Output the [X, Y] coordinate of the center of the cell containing the given text.  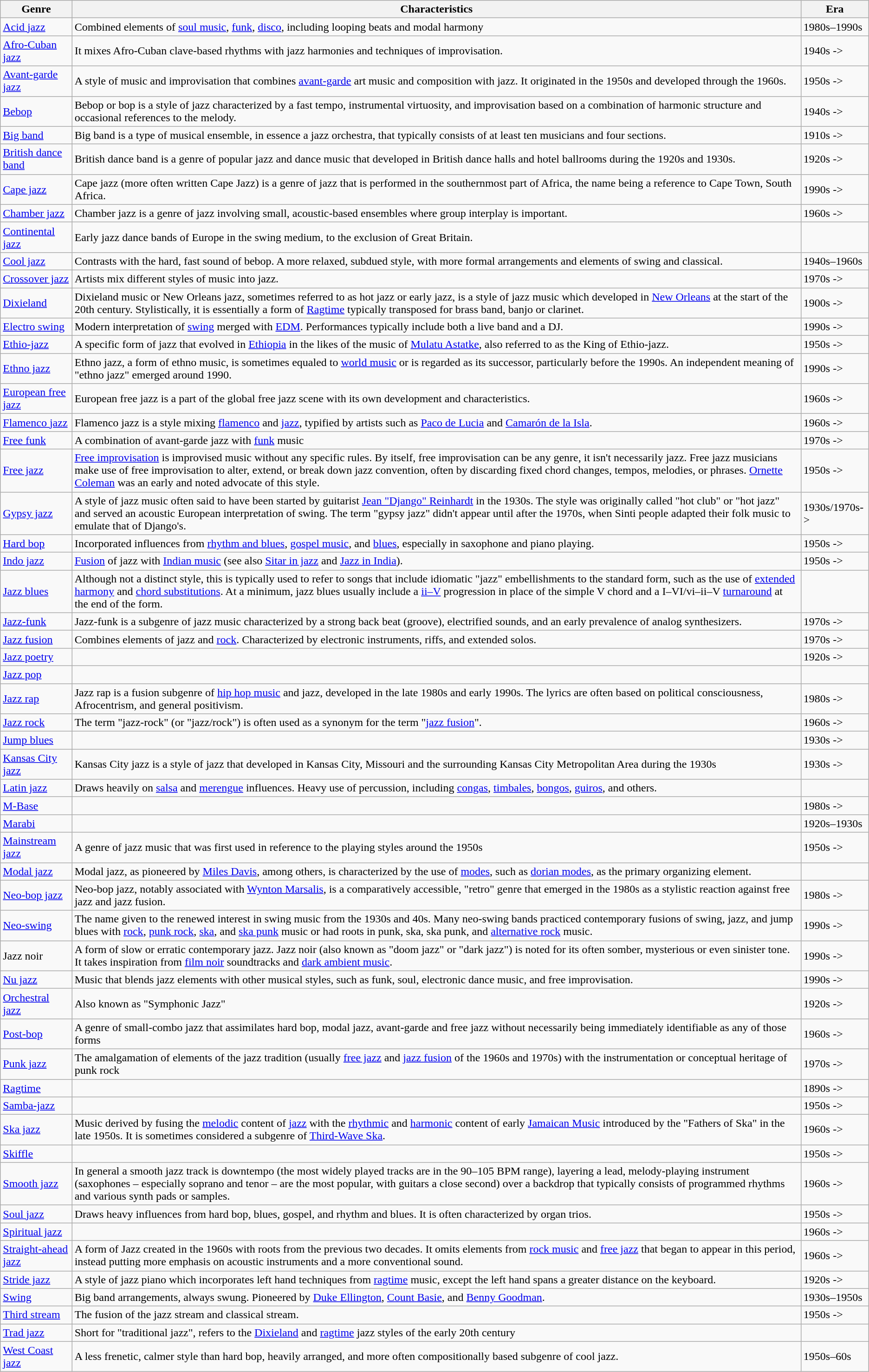
Cape jazz [36, 189]
Jump blues [36, 740]
Cool jazz [36, 261]
Draws heavily on salsa and merengue influences. Heavy use of percussion, including congas, timbales, bongos, guiros, and others. [436, 788]
Genre [36, 9]
Soul jazz [36, 1214]
Gypsy jazz [36, 513]
Ragtime [36, 1088]
Punk jazz [36, 1064]
Jazz blues [36, 591]
Characteristics [436, 9]
British dance band [36, 159]
The term "jazz-rock" (or "jazz/rock") is often used as a synonym for the term "jazz fusion". [436, 723]
Free jazz [36, 470]
The fusion of the jazz stream and classical stream. [436, 1315]
A combination of avant-garde jazz with funk music [436, 440]
Trad jazz [36, 1333]
Kansas City jazz is a style of jazz that developed in Kansas City, Missouri and the surrounding Kansas City Metropolitan Area during the 1930s [436, 764]
Modern interpretation of swing merged with EDM. Performances typically include both a live band and a DJ. [436, 327]
Ethio-jazz [36, 345]
Early jazz dance bands of Europe in the swing medium, to the exclusion of Great Britain. [436, 237]
Free funk [36, 440]
Contrasts with the hard, fast sound of bebop. A more relaxed, subdued style, with more formal arrangements and elements of swing and classical. [436, 261]
Draws heavy influences from hard bop, blues, gospel, and rhythm and blues. It is often characterized by organ trios. [436, 1214]
Also known as "Symphonic Jazz" [436, 1003]
Jazz rap [36, 699]
Incorporated influences from rhythm and blues, gospel music, and blues, especially in saxophone and piano playing. [436, 543]
1980s–1990s [835, 27]
1940s–1960s [835, 261]
Electro swing [36, 327]
1920s–1930s [835, 823]
Avant-garde jazz [36, 81]
A style of jazz piano which incorporates left hand techniques from ragtime music, except the left hand spans a greater distance on the keyboard. [436, 1280]
Smooth jazz [36, 1184]
Third stream [36, 1315]
British dance band is a genre of popular jazz and dance music that developed in British dance halls and hotel ballrooms during the 1920s and 1930s. [436, 159]
Ska jazz [36, 1130]
1910s -> [835, 135]
Jazz pop [36, 674]
Orchestral jazz [36, 1003]
Fusion of jazz with Indian music (see also Sitar in jazz and Jazz in India). [436, 561]
Artists mix different styles of music into jazz. [436, 279]
Skiffle [36, 1154]
Music that blends jazz elements with other musical styles, such as funk, soul, electronic dance music, and free improvisation. [436, 980]
Modal jazz, as pioneered by Miles Davis, among others, is characterized by the use of modes, such as dorian modes, as the primary organizing element. [436, 871]
Combined elements of soul music, funk, disco, including looping beats and modal harmony [436, 27]
Short for "traditional jazz", refers to the Dixieland and ragtime jazz styles of the early 20th century [436, 1333]
European free jazz is a part of the global free jazz scene with its own development and characteristics. [436, 399]
Jazz poetry [36, 657]
Acid jazz [36, 27]
Dixieland [36, 303]
A less frenetic, calmer style than hard bop, heavily arranged, and more often compositionally based subgenre of cool jazz. [436, 1356]
1950s–60s [835, 1356]
Nu jazz [36, 980]
Big band is a type of musical ensemble, in essence a jazz orchestra, that typically consists of at least ten musicians and four sections. [436, 135]
Post-bop [36, 1034]
Continental jazz [36, 237]
Big band [36, 135]
Straight-ahead jazz [36, 1256]
Latin jazz [36, 788]
Neo-bop jazz [36, 895]
Marabi [36, 823]
M-Base [36, 806]
Jazz-funk [36, 621]
Combines elements of jazz and rock. Characterized by electronic instruments, riffs, and extended solos. [436, 639]
Bebop [36, 111]
A specific form of jazz that evolved in Ethiopia in the likes of the music of Mulatu Astatke, also referred to as the King of Ethio-jazz. [436, 345]
Big band arrangements, always swung. Pioneered by Duke Ellington, Count Basie, and Benny Goodman. [436, 1297]
1930s–1950s [835, 1297]
Jazz noir [36, 956]
Ethno jazz [36, 369]
Modal jazz [36, 871]
A genre of jazz music that was first used in reference to the playing styles around the 1950s [436, 847]
Swing [36, 1297]
Flamenco jazz is a style mixing flamenco and jazz, typified by artists such as Paco de Lucia and Camarón de la Isla. [436, 423]
Kansas City jazz [36, 764]
Indo jazz [36, 561]
1900s -> [835, 303]
West Coast jazz [36, 1356]
Hard bop [36, 543]
1930s/1970s-> [835, 513]
Chamber jazz [36, 213]
Jazz fusion [36, 639]
Neo-swing [36, 925]
Flamenco jazz [36, 423]
Jazz rock [36, 723]
It mixes Afro-Cuban clave-based rhythms with jazz harmonies and techniques of improvisation. [436, 51]
Chamber jazz is a genre of jazz involving small, acoustic-based ensembles where group interplay is important. [436, 213]
Afro-Cuban jazz [36, 51]
Era [835, 9]
1890s -> [835, 1088]
Spiritual jazz [36, 1232]
European free jazz [36, 399]
Crossover jazz [36, 279]
Mainstream jazz [36, 847]
Stride jazz [36, 1280]
Samba-jazz [36, 1106]
